For the text-containing cell, return its midpoint in (x, y) coordinate format. 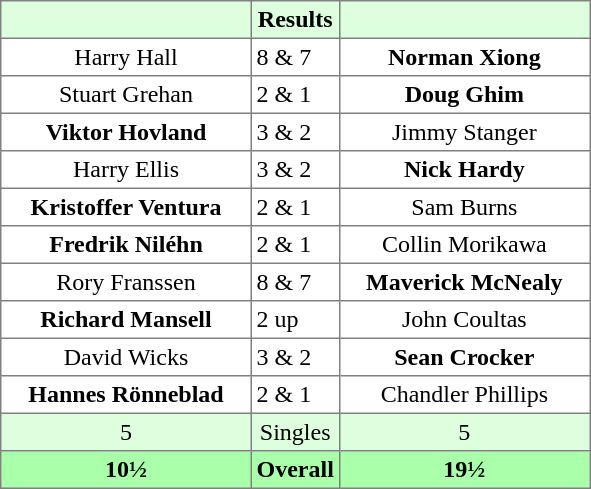
Rory Franssen (126, 282)
Results (295, 20)
Collin Morikawa (464, 245)
Jimmy Stanger (464, 132)
Fredrik Niléhn (126, 245)
Nick Hardy (464, 170)
John Coultas (464, 320)
Stuart Grehan (126, 95)
Overall (295, 470)
Norman Xiong (464, 57)
19½ (464, 470)
Harry Hall (126, 57)
Chandler Phillips (464, 395)
Harry Ellis (126, 170)
Sam Burns (464, 207)
2 up (295, 320)
Maverick McNealy (464, 282)
Kristoffer Ventura (126, 207)
Doug Ghim (464, 95)
10½ (126, 470)
Sean Crocker (464, 357)
Singles (295, 432)
Viktor Hovland (126, 132)
David Wicks (126, 357)
Hannes Rönneblad (126, 395)
Richard Mansell (126, 320)
